Return the [X, Y] coordinate for the center point of the cell that contains the specified text.  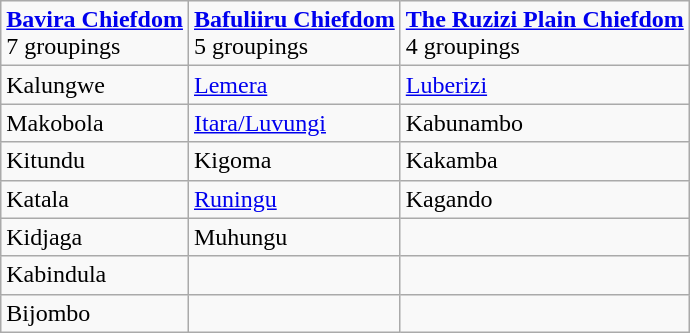
Lemera [294, 85]
Muhungu [294, 237]
Kakamba [544, 161]
Kalungwe [95, 85]
Kitundu [95, 161]
Makobola [95, 123]
Kigoma [294, 161]
Katala [95, 199]
Bijombo [95, 313]
Bavira Chiefdom7 groupings [95, 34]
Itara/Luvungi [294, 123]
Kabunambo [544, 123]
Kidjaga [95, 237]
Kabindula [95, 275]
The Ruzizi Plain Chiefdom4 groupings [544, 34]
Runingu [294, 199]
Kagando [544, 199]
Luberizi [544, 85]
Bafuliiru Chiefdom5 groupings [294, 34]
